Search for the cell housing the specified text and yield its (X, Y) center coordinate. 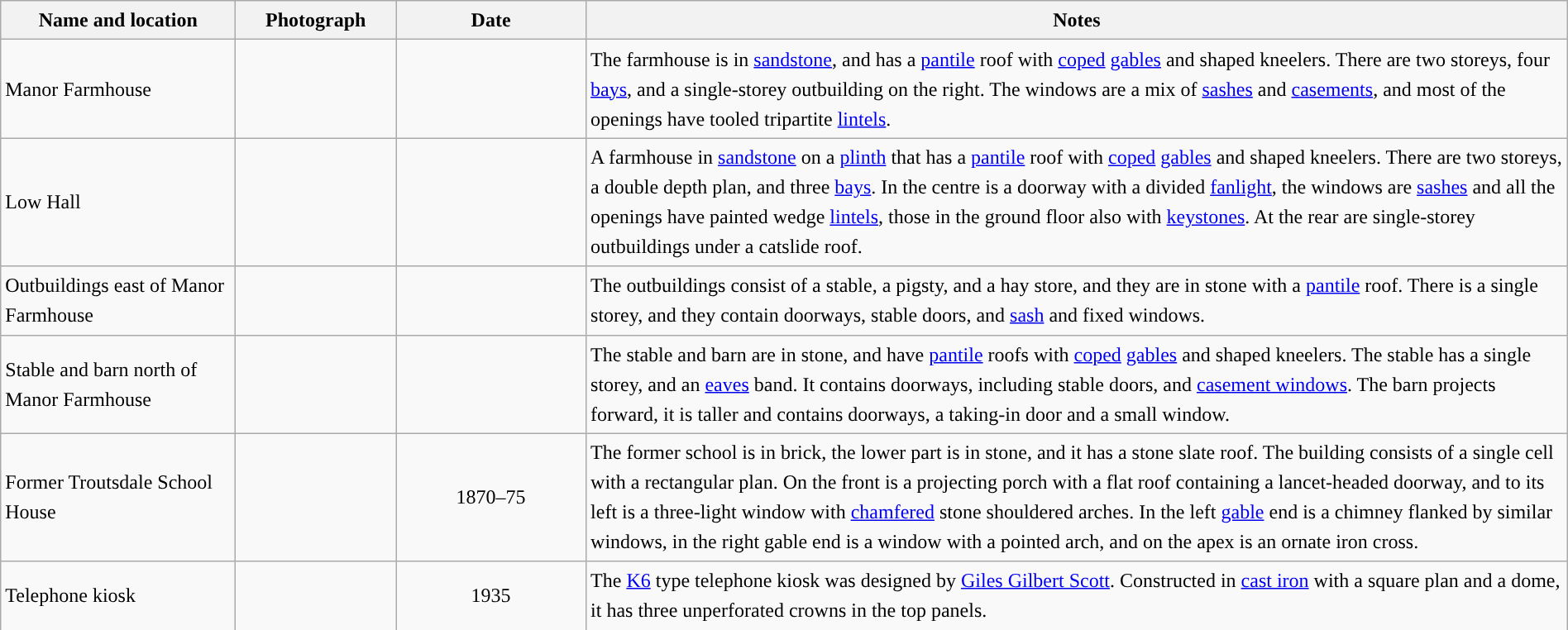
Date (491, 20)
Name and location (118, 20)
Notes (1077, 20)
Former Troutsdale School House (118, 498)
Manor Farmhouse (118, 89)
Low Hall (118, 202)
1870–75 (491, 498)
Telephone kiosk (118, 595)
Photograph (316, 20)
1935 (491, 595)
Outbuildings east of Manor Farmhouse (118, 301)
Stable and barn north of Manor Farmhouse (118, 384)
